Search for the cell housing the specified text and yield its (X, Y) center coordinate. 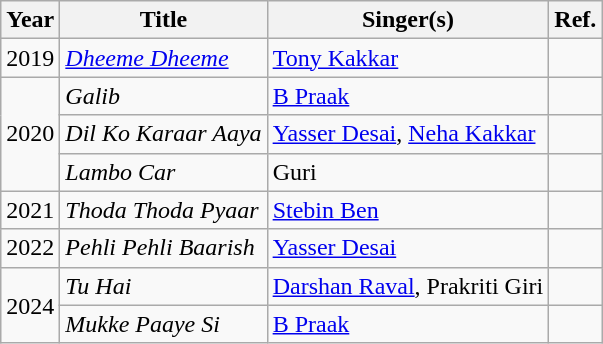
Guri (408, 172)
2019 (30, 58)
Dil Ko Karaar Aaya (164, 134)
Thoda Thoda Pyaar (164, 210)
Galib (164, 96)
Stebin Ben (408, 210)
Tu Hai (164, 286)
Singer(s) (408, 20)
Yasser Desai (408, 248)
2022 (30, 248)
Ref. (576, 20)
Lambo Car (164, 172)
2024 (30, 305)
Tony Kakkar (408, 58)
Pehli Pehli Baarish (164, 248)
Mukke Paaye Si (164, 324)
Title (164, 20)
Year (30, 20)
2020 (30, 134)
Darshan Raval, Prakriti Giri (408, 286)
2021 (30, 210)
Dheeme Dheeme (164, 58)
Yasser Desai, Neha Kakkar (408, 134)
